Detect which cell encompasses the target text, then output its [X, Y] center coordinate. 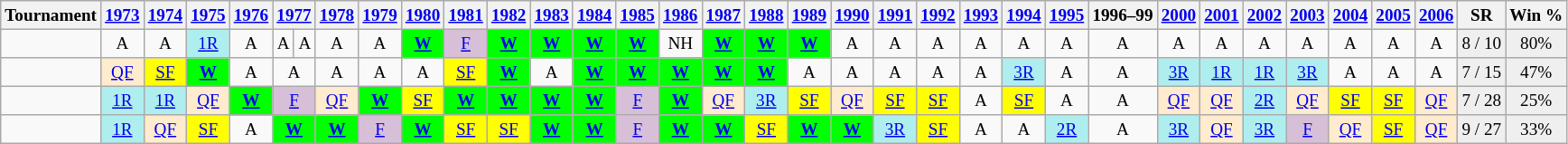
1985 [638, 15]
1981 [466, 15]
Win % [1536, 15]
1975 [209, 15]
25% [1536, 101]
1993 [981, 15]
8 / 10 [1481, 43]
80% [1536, 43]
1989 [809, 15]
1995 [1067, 15]
1991 [895, 15]
2000 [1179, 15]
1978 [337, 15]
7 / 28 [1481, 101]
2004 [1350, 15]
47% [1536, 72]
1986 [680, 15]
7 / 15 [1481, 72]
1973 [123, 15]
1996–99 [1123, 15]
1982 [509, 15]
9 / 27 [1481, 130]
1987 [723, 15]
1976 [251, 15]
2006 [1436, 15]
Tournament [51, 15]
SR [1481, 15]
1980 [423, 15]
1994 [1024, 15]
NH [680, 43]
1974 [165, 15]
33% [1536, 130]
2002 [1265, 15]
1990 [853, 15]
1992 [938, 15]
1983 [552, 15]
2001 [1222, 15]
1979 [380, 15]
1984 [594, 15]
1988 [767, 15]
1977 [294, 15]
2003 [1308, 15]
2005 [1394, 15]
